Detect which cell encompasses the target text, then output its (X, Y) center coordinate. 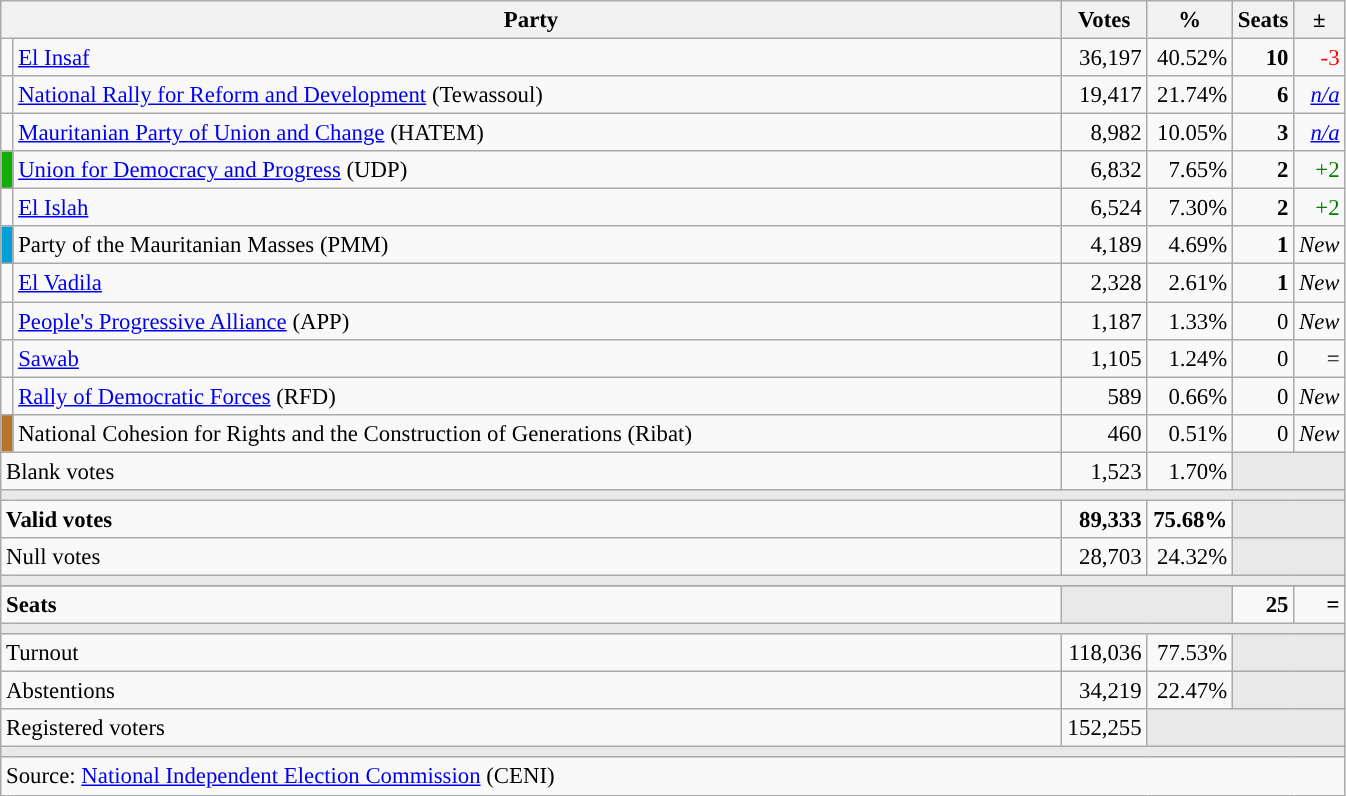
Blank votes (532, 471)
-3 (1320, 58)
2.61% (1190, 283)
El Islah (537, 208)
22.47% (1190, 691)
1,187 (1104, 321)
Registered voters (532, 728)
4,189 (1104, 245)
19,417 (1104, 95)
1.70% (1190, 471)
Null votes (532, 557)
89,333 (1104, 519)
Valid votes (532, 519)
25 (1264, 605)
People's Progressive Alliance (APP) (537, 321)
34,219 (1104, 691)
10 (1264, 58)
1,105 (1104, 358)
24.32% (1190, 557)
460 (1104, 433)
Party of the Mauritanian Masses (PMM) (537, 245)
6,524 (1104, 208)
Mauritanian Party of Union and Change (HATEM) (537, 133)
28,703 (1104, 557)
National Cohesion for Rights and the Construction of Generations (Ribat) (537, 433)
1.24% (1190, 358)
21.74% (1190, 95)
1.33% (1190, 321)
Party (532, 20)
36,197 (1104, 58)
0.66% (1190, 396)
6,832 (1104, 170)
0.51% (1190, 433)
6 (1264, 95)
152,255 (1104, 728)
3 (1264, 133)
77.53% (1190, 653)
Abstentions (532, 691)
118,036 (1104, 653)
8,982 (1104, 133)
10.05% (1190, 133)
40.52% (1190, 58)
2,328 (1104, 283)
± (1320, 20)
El Insaf (537, 58)
589 (1104, 396)
Sawab (537, 358)
% (1190, 20)
National Rally for Reform and Development (Tewassoul) (537, 95)
1,523 (1104, 471)
7.30% (1190, 208)
Turnout (532, 653)
Votes (1104, 20)
Source: National Independent Election Commission (CENI) (673, 777)
7.65% (1190, 170)
Rally of Democratic Forces (RFD) (537, 396)
Union for Democracy and Progress (UDP) (537, 170)
4.69% (1190, 245)
75.68% (1190, 519)
El Vadila (537, 283)
